Output the [x, y] coordinate of the center of the cell containing the given text.  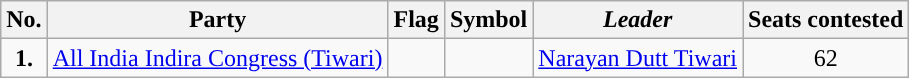
Flag [416, 20]
Symbol [488, 20]
Party [218, 20]
1. [24, 58]
Leader [638, 20]
All India Indira Congress (Tiwari) [218, 58]
Narayan Dutt Tiwari [638, 58]
Seats contested [825, 20]
62 [825, 58]
No. [24, 20]
